Detect which cell encompasses the target text, then output its [X, Y] center coordinate. 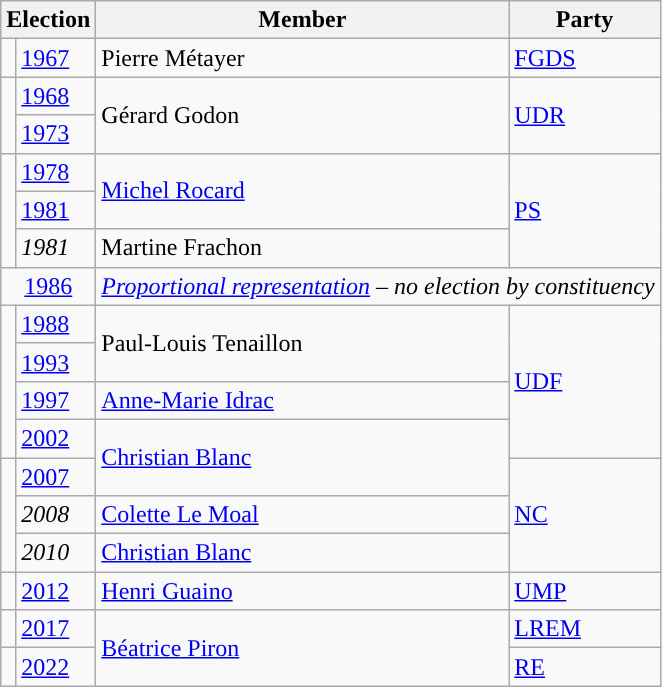
Election [48, 20]
UDF [584, 381]
Henri Guaino [302, 591]
FGDS [584, 58]
1968 [56, 96]
1973 [56, 134]
1988 [56, 324]
2017 [56, 629]
Michel Rocard [302, 191]
Colette Le Moal [302, 515]
Member [302, 20]
2007 [56, 477]
Anne-Marie Idrac [302, 400]
1993 [56, 362]
UDR [584, 115]
1978 [56, 172]
Pierre Métayer [302, 58]
2010 [56, 553]
PS [584, 210]
2008 [56, 515]
Martine Frachon [302, 248]
NC [584, 515]
LREM [584, 629]
Gérard Godon [302, 115]
2002 [56, 438]
1967 [56, 58]
2022 [56, 667]
Party [584, 20]
1986 [48, 286]
Paul-Louis Tenaillon [302, 343]
Proportional representation – no election by constituency [378, 286]
1997 [56, 400]
RE [584, 667]
2012 [56, 591]
Béatrice Piron [302, 648]
UMP [584, 591]
